Scan for the cell matching the given text and deliver its [X, Y] coordinate at center. 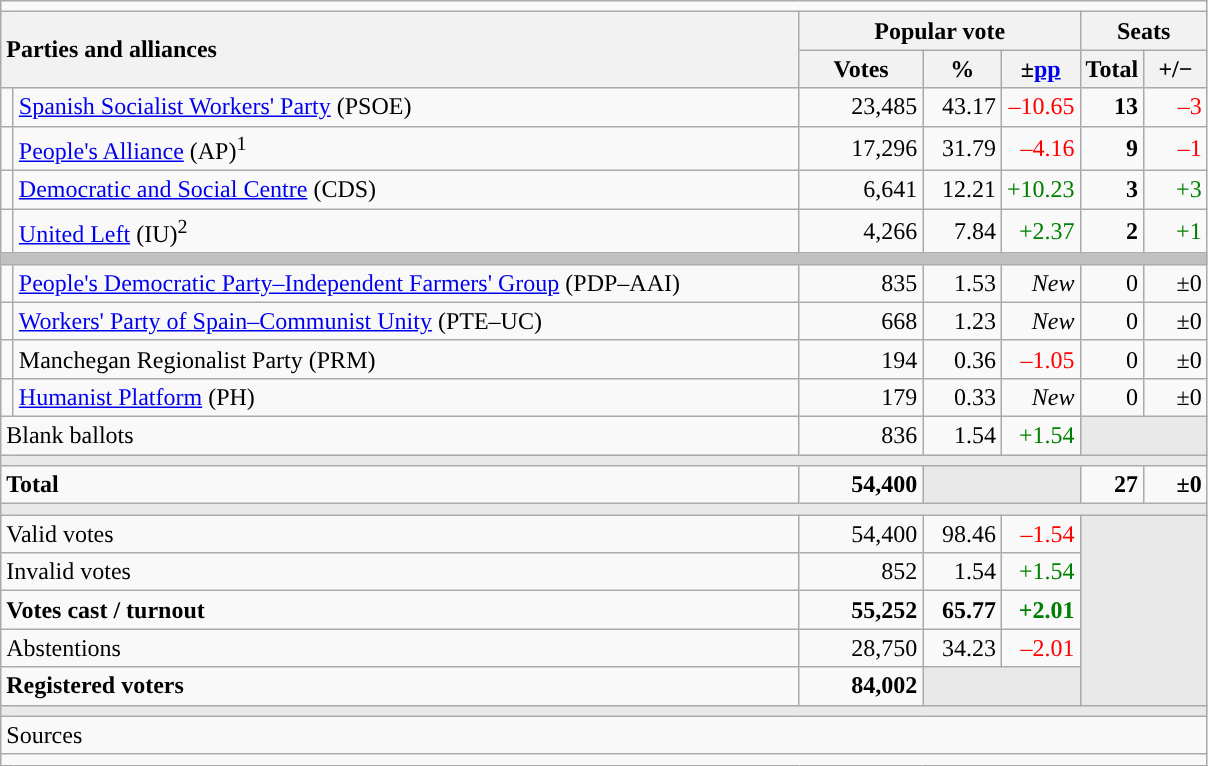
+10.23 [1040, 190]
179 [861, 397]
4,266 [861, 232]
27 [1112, 485]
±pp [1040, 69]
1.53 [962, 283]
–10.65 [1040, 107]
31.79 [962, 148]
–1.54 [1040, 534]
People's Democratic Party–Independent Farmers' Group (PDP–AAI) [406, 283]
3 [1112, 190]
65.77 [962, 610]
852 [861, 572]
Seats [1144, 31]
Sources [604, 735]
23,485 [861, 107]
835 [861, 283]
13 [1112, 107]
668 [861, 321]
7.84 [962, 232]
17,296 [861, 148]
Votes [861, 69]
2 [1112, 232]
194 [861, 359]
Workers' Party of Spain–Communist Unity (PTE–UC) [406, 321]
+1 [1176, 232]
–1.05 [1040, 359]
43.17 [962, 107]
Blank ballots [400, 435]
Invalid votes [400, 572]
9 [1112, 148]
98.46 [962, 534]
0.33 [962, 397]
Popular vote [940, 31]
–1 [1176, 148]
+2.37 [1040, 232]
Democratic and Social Centre (CDS) [406, 190]
Parties and alliances [400, 50]
0.36 [962, 359]
6,641 [861, 190]
28,750 [861, 648]
Abstentions [400, 648]
Valid votes [400, 534]
+3 [1176, 190]
+/− [1176, 69]
Votes cast / turnout [400, 610]
United Left (IU)2 [406, 232]
34.23 [962, 648]
–3 [1176, 107]
836 [861, 435]
% [962, 69]
–2.01 [1040, 648]
+2.01 [1040, 610]
People's Alliance (AP)1 [406, 148]
12.21 [962, 190]
Humanist Platform (PH) [406, 397]
55,252 [861, 610]
Manchegan Regionalist Party (PRM) [406, 359]
–4.16 [1040, 148]
84,002 [861, 686]
1.23 [962, 321]
Registered voters [400, 686]
Spanish Socialist Workers' Party (PSOE) [406, 107]
